Return the (x, y) coordinate for the center point of the cell that contains the specified text.  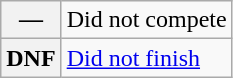
Did not finish (146, 58)
Did not compete (146, 20)
— (31, 20)
DNF (31, 58)
